For the text-containing cell, return its midpoint in [X, Y] coordinate format. 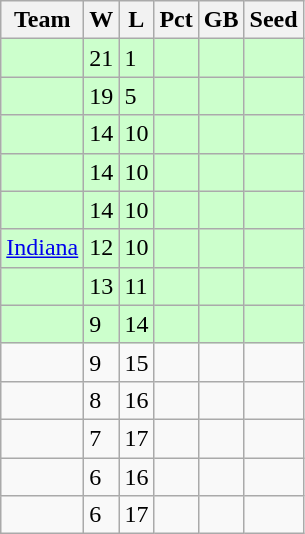
Indiana [42, 248]
15 [136, 362]
12 [102, 248]
GB [221, 20]
Seed [274, 20]
7 [102, 438]
L [136, 20]
W [102, 20]
19 [102, 96]
5 [136, 96]
13 [102, 286]
11 [136, 286]
8 [102, 400]
Team [42, 20]
1 [136, 58]
21 [102, 58]
Pct [176, 20]
